Locate the cell with the specified text and output its (x, y) center coordinate. 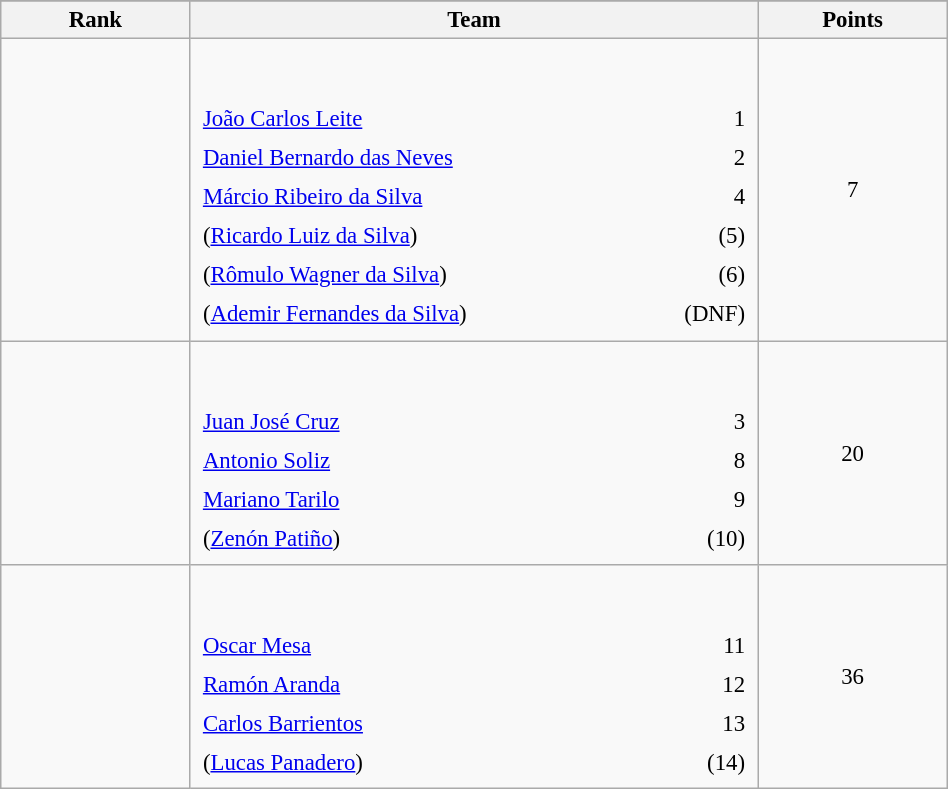
(10) (682, 538)
(Ademir Fernandes da Silva) (416, 314)
Team (474, 20)
(6) (694, 275)
Rank (96, 20)
(Lucas Panadero) (412, 762)
20 (852, 453)
Oscar Mesa 11 Ramón Aranda 12 Carlos Barrientos 13 (Lucas Panadero) (14) (474, 677)
Juan José Cruz (406, 421)
3 (682, 421)
Points (852, 20)
João Carlos Leite (416, 119)
7 (852, 190)
(Zenón Patiño) (406, 538)
(14) (690, 762)
4 (694, 197)
Carlos Barrientos (412, 723)
13 (690, 723)
Oscar Mesa (412, 645)
11 (690, 645)
(5) (694, 236)
1 (694, 119)
Mariano Tarilo (406, 499)
Ramón Aranda (412, 684)
(DNF) (694, 314)
(Ricardo Luiz da Silva) (416, 236)
36 (852, 677)
Juan José Cruz 3 Antonio Soliz 8 Mariano Tarilo 9 (Zenón Patiño) (10) (474, 453)
2 (694, 158)
(Rômulo Wagner da Silva) (416, 275)
9 (682, 499)
12 (690, 684)
Daniel Bernardo das Neves (416, 158)
8 (682, 460)
Antonio Soliz (406, 460)
Márcio Ribeiro da Silva (416, 197)
